Identify which cell holds the provided text, then report its (x, y) central coordinate. 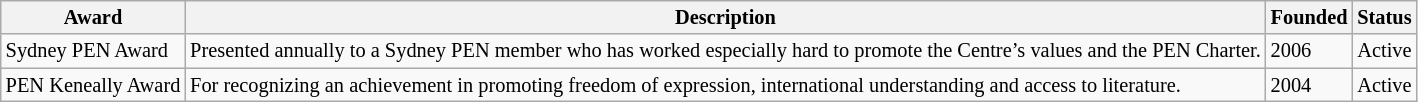
Founded (1310, 17)
For recognizing an achievement in promoting freedom of expression, international understanding and access to literature. (725, 85)
2004 (1310, 85)
Award (93, 17)
Status (1384, 17)
Presented annually to a Sydney PEN member who has worked especially hard to promote the Centre’s values and the PEN Charter. (725, 51)
2006 (1310, 51)
Sydney PEN Award (93, 51)
Description (725, 17)
PEN Keneally Award (93, 85)
